Find where the given text appears and provide that cell's center as [X, Y] coordinate. 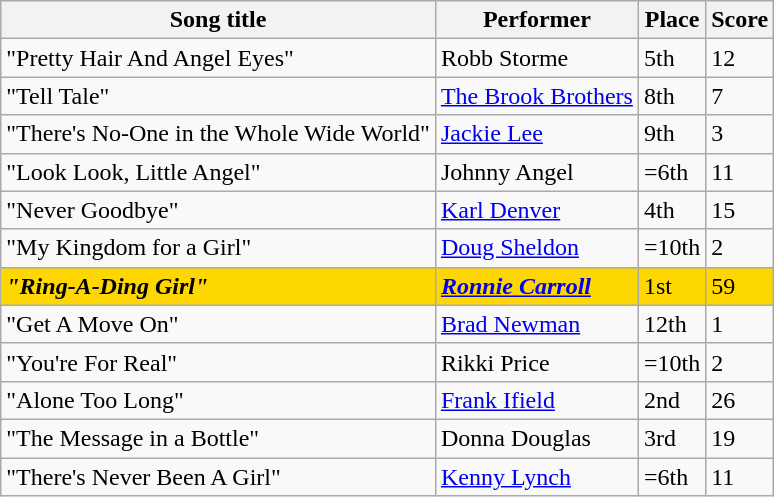
1st [672, 286]
Rikki Price [536, 362]
59 [740, 286]
2nd [672, 400]
Frank Ifield [536, 400]
"Alone Too Long" [218, 400]
7 [740, 96]
4th [672, 210]
5th [672, 58]
"Ring-A-Ding Girl" [218, 286]
8th [672, 96]
9th [672, 134]
Jackie Lee [536, 134]
Score [740, 20]
Place [672, 20]
Kenny Lynch [536, 477]
Johnny Angel [536, 172]
"There's No-One in the Whole Wide World" [218, 134]
"Tell Tale" [218, 96]
Song title [218, 20]
"Never Goodbye" [218, 210]
26 [740, 400]
Robb Storme [536, 58]
Donna Douglas [536, 438]
Performer [536, 20]
"My Kingdom for a Girl" [218, 248]
"You're For Real" [218, 362]
3 [740, 134]
"There's Never Been A Girl" [218, 477]
Karl Denver [536, 210]
15 [740, 210]
"Look Look, Little Angel" [218, 172]
12 [740, 58]
Brad Newman [536, 324]
Ronnie Carroll [536, 286]
"Get A Move On" [218, 324]
19 [740, 438]
"Pretty Hair And Angel Eyes" [218, 58]
The Brook Brothers [536, 96]
3rd [672, 438]
1 [740, 324]
12th [672, 324]
Doug Sheldon [536, 248]
"The Message in a Bottle" [218, 438]
